From the cell containing the given text, extract its center point as (X, Y) coordinate. 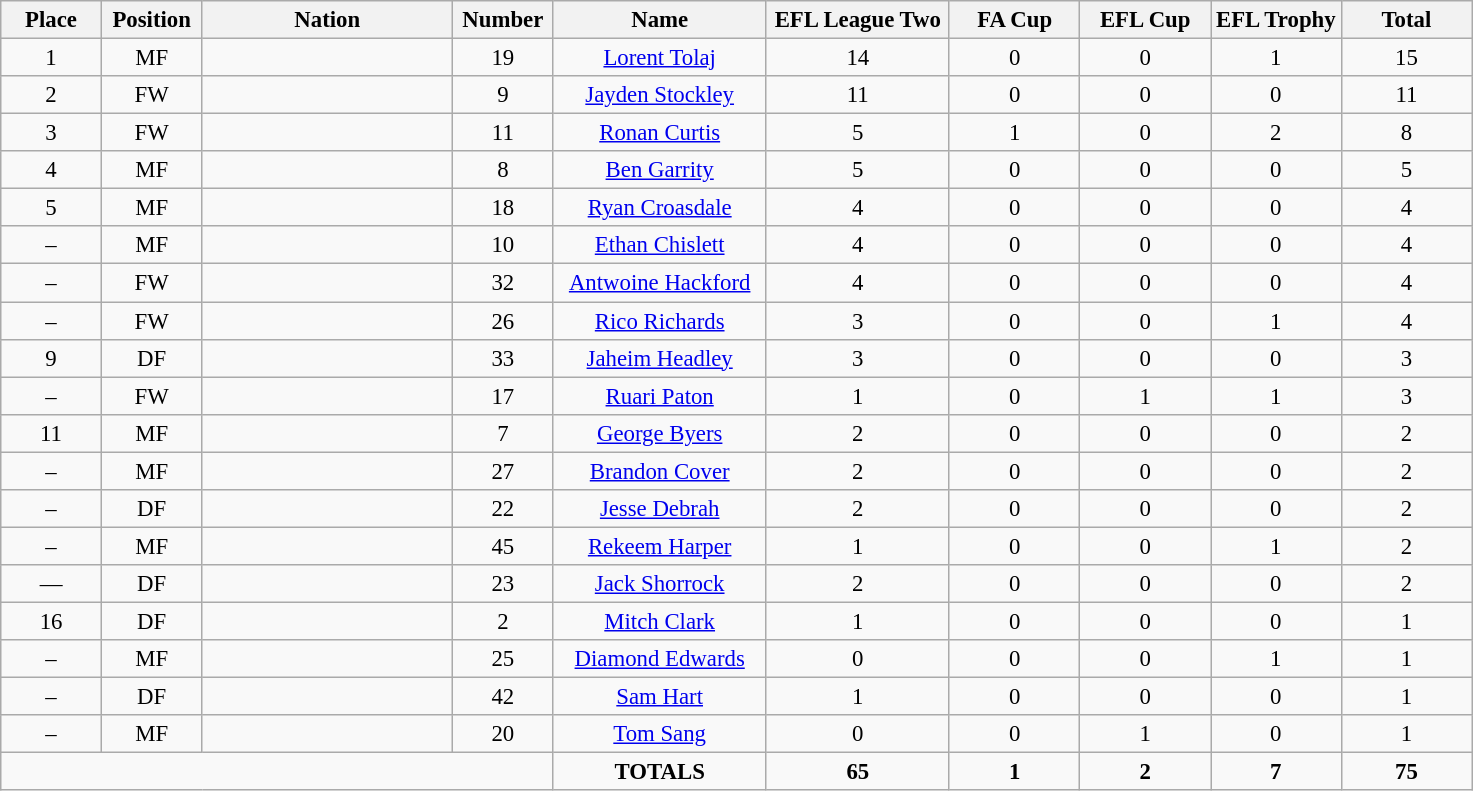
EFL Trophy (1276, 20)
33 (504, 358)
Rekeem Harper (660, 546)
27 (504, 471)
EFL League Two (858, 20)
Number (504, 20)
Ruari Paton (660, 396)
TOTALS (660, 772)
18 (504, 208)
Ben Garrity (660, 170)
Jayden Stockley (660, 95)
19 (504, 58)
Lorent Tolaj (660, 58)
Antwoine Hackford (660, 283)
Ryan Croasdale (660, 208)
— (52, 584)
Rico Richards (660, 321)
65 (858, 772)
George Byers (660, 433)
25 (504, 659)
Jack Shorrock (660, 584)
75 (1406, 772)
Brandon Cover (660, 471)
32 (504, 283)
14 (858, 58)
17 (504, 396)
Diamond Edwards (660, 659)
15 (1406, 58)
Mitch Clark (660, 621)
42 (504, 697)
Position (152, 20)
Place (52, 20)
20 (504, 734)
16 (52, 621)
FA Cup (1014, 20)
45 (504, 546)
26 (504, 321)
Jesse Debrah (660, 509)
10 (504, 245)
Nation (328, 20)
Sam Hart (660, 697)
Name (660, 20)
Jaheim Headley (660, 358)
Ronan Curtis (660, 133)
23 (504, 584)
Ethan Chislett (660, 245)
Tom Sang (660, 734)
Total (1406, 20)
EFL Cup (1146, 20)
22 (504, 509)
